Return the [x, y] coordinate for the center point of the cell that contains the specified text.  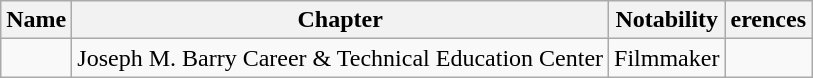
Filmmaker [667, 58]
Name [36, 20]
Joseph M. Barry Career & Technical Education Center [340, 58]
Chapter [340, 20]
Notability [667, 20]
erences [768, 20]
